Determine the (X, Y) coordinate at the center of the cell enclosing the given text.  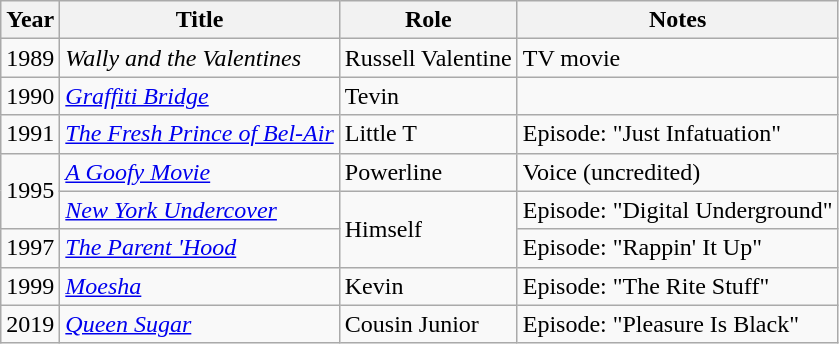
1999 (30, 286)
Episode: "The Rite Stuff" (678, 286)
Tevin (428, 96)
A Goofy Movie (200, 172)
Kevin (428, 286)
Episode: "Pleasure Is Black" (678, 324)
Russell Valentine (428, 58)
Year (30, 20)
Wally and the Valentines (200, 58)
The Fresh Prince of Bel-Air (200, 134)
1990 (30, 96)
Episode: "Digital Underground" (678, 210)
Voice (uncredited) (678, 172)
TV movie (678, 58)
1997 (30, 248)
1991 (30, 134)
1995 (30, 191)
Queen Sugar (200, 324)
Himself (428, 229)
Powerline (428, 172)
Cousin Junior (428, 324)
New York Undercover (200, 210)
Moesha (200, 286)
Graffiti Bridge (200, 96)
Episode: "Rappin' It Up" (678, 248)
Episode: "Just Infatuation" (678, 134)
Title (200, 20)
The Parent 'Hood (200, 248)
Role (428, 20)
2019 (30, 324)
1989 (30, 58)
Notes (678, 20)
Little T (428, 134)
